Return (x, y) of the center of cell containing provided text 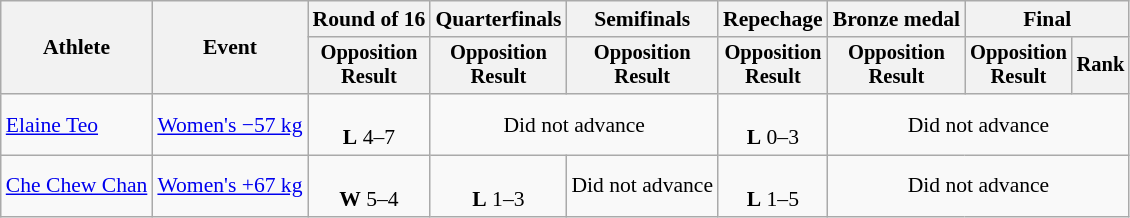
Round of 16 (370, 19)
W 5–4 (370, 186)
Repechage (773, 19)
Final (1047, 19)
L 1–5 (773, 186)
L 1–3 (498, 186)
Semifinals (642, 19)
Bronze medal (896, 19)
Quarterfinals (498, 19)
Women's −57 kg (230, 124)
L 0–3 (773, 124)
Women's +67 kg (230, 186)
L 4–7 (370, 124)
Elaine Teo (77, 124)
Athlete (77, 48)
Event (230, 48)
Che Chew Chan (77, 186)
Rank (1101, 66)
